Locate the cell with the specified text and output its (x, y) center coordinate. 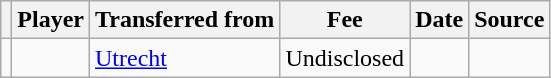
Undisclosed (345, 58)
Fee (345, 20)
Player (51, 20)
Utrecht (185, 58)
Source (510, 20)
Date (440, 20)
Transferred from (185, 20)
